Determine the (x, y) coordinate at the center of the cell enclosing the given text.  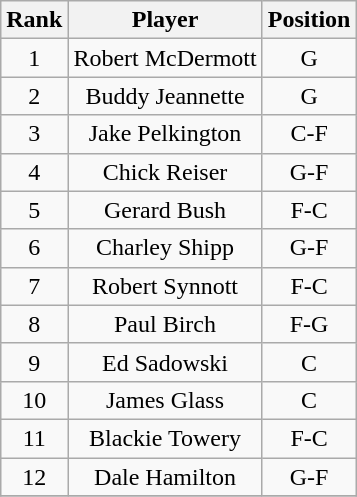
F-G (309, 324)
Gerard Bush (165, 210)
Ed Sadowski (165, 362)
Charley Shipp (165, 248)
Chick Reiser (165, 172)
7 (34, 286)
5 (34, 210)
C-F (309, 134)
Paul Birch (165, 324)
Dale Hamilton (165, 477)
James Glass (165, 400)
Blackie Towery (165, 438)
Buddy Jeannette (165, 96)
10 (34, 400)
Jake Pelkington (165, 134)
8 (34, 324)
2 (34, 96)
6 (34, 248)
3 (34, 134)
4 (34, 172)
Robert Synnott (165, 286)
Robert McDermott (165, 58)
11 (34, 438)
Position (309, 20)
9 (34, 362)
1 (34, 58)
12 (34, 477)
Player (165, 20)
Rank (34, 20)
